Output the (X, Y) coordinate of the center of the cell containing the given text.  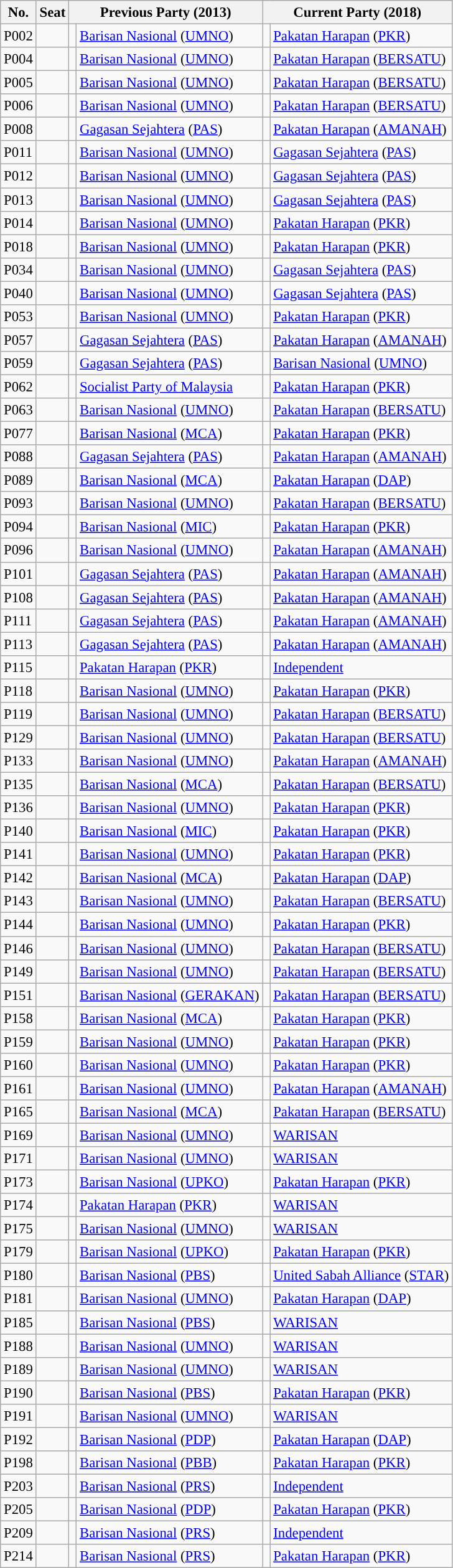
P135 (19, 785)
P189 (19, 1369)
P040 (19, 293)
P062 (19, 386)
P129 (19, 737)
P014 (19, 223)
P141 (19, 854)
P205 (19, 1510)
P158 (19, 1018)
P108 (19, 597)
P004 (19, 59)
P149 (19, 971)
P161 (19, 1088)
P089 (19, 480)
P175 (19, 1229)
P179 (19, 1252)
United Sabah Alliance (STAR) (361, 1276)
P188 (19, 1346)
Barisan Nasional (PBB) (169, 1463)
P185 (19, 1322)
P181 (19, 1299)
P053 (19, 317)
P171 (19, 1159)
P088 (19, 457)
P192 (19, 1439)
P005 (19, 83)
P059 (19, 363)
P169 (19, 1135)
P143 (19, 902)
P136 (19, 808)
P165 (19, 1112)
P144 (19, 925)
P214 (19, 1556)
P140 (19, 831)
P151 (19, 995)
P094 (19, 527)
P174 (19, 1205)
P191 (19, 1416)
P180 (19, 1276)
P096 (19, 551)
P118 (19, 691)
P018 (19, 246)
P190 (19, 1393)
P111 (19, 620)
Seat (52, 12)
P057 (19, 340)
P101 (19, 574)
P093 (19, 503)
P173 (19, 1182)
P133 (19, 761)
P012 (19, 176)
P002 (19, 36)
P198 (19, 1463)
P063 (19, 410)
P209 (19, 1533)
P011 (19, 152)
P119 (19, 714)
Barisan Nasional (GERAKAN) (169, 995)
P159 (19, 1042)
P203 (19, 1486)
P077 (19, 434)
P006 (19, 106)
P160 (19, 1065)
P013 (19, 200)
P113 (19, 644)
P034 (19, 269)
P008 (19, 129)
P142 (19, 878)
Previous Party (2013) (166, 12)
Socialist Party of Malaysia (169, 386)
P146 (19, 948)
No. (19, 12)
Current Party (2018) (357, 12)
P115 (19, 668)
